Pinpoint the cell where the given text exists, returning its [x, y] midpoint coordinate. 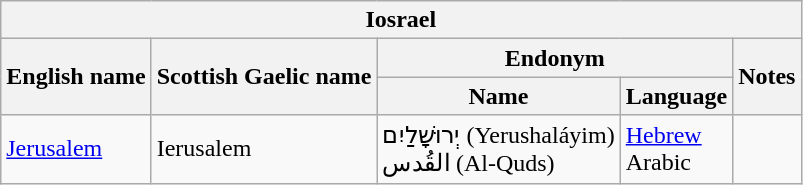
Language [676, 96]
Scottish Gaelic name [264, 77]
English name [76, 77]
יְרוּשָׁלַיִם (Yerushaláyim)القُدس (Al-Quds) [498, 149]
Name [498, 96]
Jerusalem [76, 149]
HebrewArabic [676, 149]
Ierusalem [264, 149]
Iosrael [401, 20]
Notes [767, 77]
Endonym [555, 58]
